Output the [x, y] coordinate of the center of the cell containing the given text.  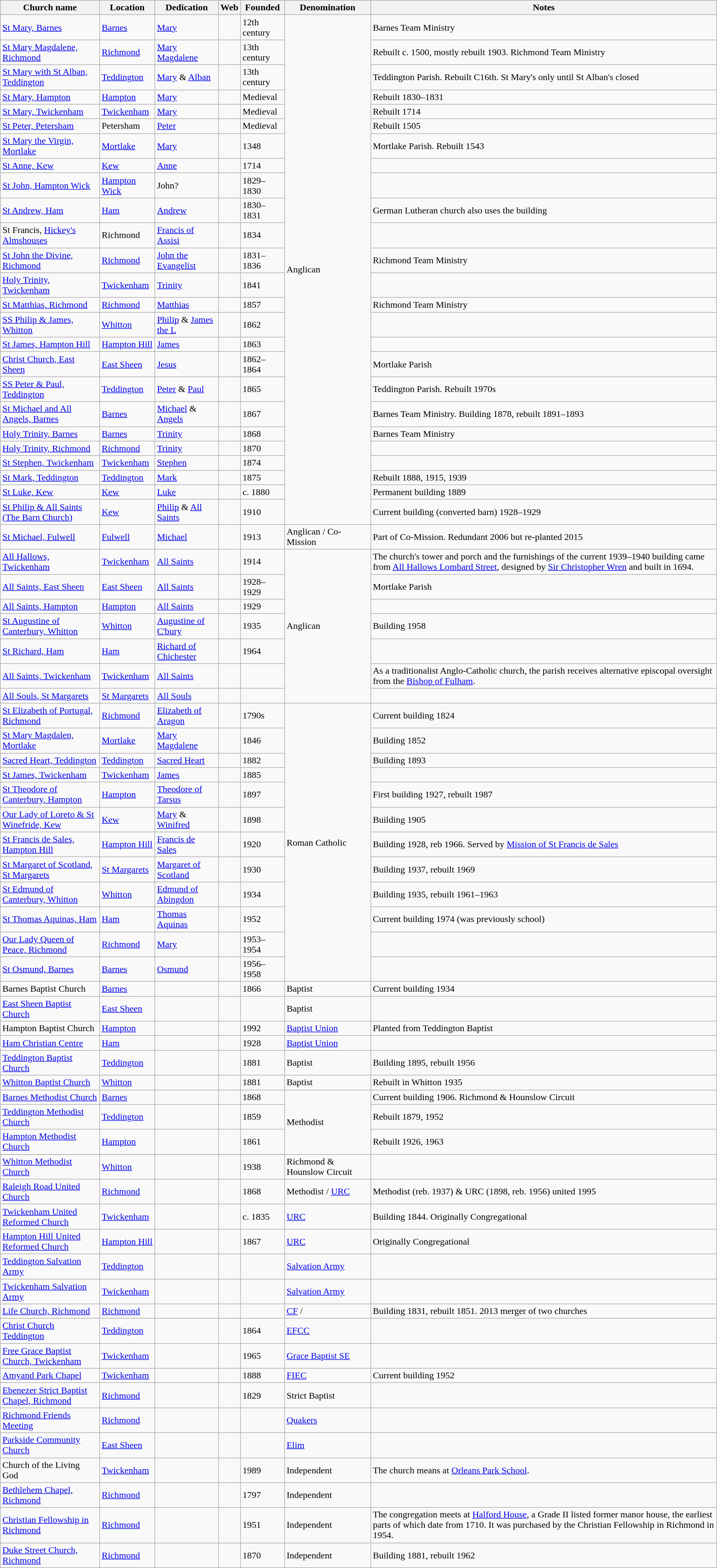
Christ Church, East Sheen [50, 364]
Christ Church Teddington [50, 1331]
Whitton Baptist Church [50, 1083]
Ham Christian Centre [50, 1043]
1790s [263, 716]
SS Philip & James, Whitton [50, 325]
Ebenezer Strict Baptist Chapel, Richmond [50, 1396]
St James, Hampton Hill [50, 344]
Richmond Friends Meeting [50, 1420]
Methodist [328, 1122]
1841 [263, 285]
Teddington Salvation Army [50, 1266]
St Anne, Kew [50, 166]
Building 1895, rebuilt 1956 [544, 1063]
St Andrew, Ham [50, 210]
1861 [263, 1142]
1928 [263, 1043]
Current building 1906. Richmond & Hounslow Circuit [544, 1097]
All Souls [187, 696]
Richmond & Hounslow Circuit [328, 1166]
Mark [187, 477]
Current building 1952 [544, 1376]
1829–1830 [263, 185]
St Luke, Kew [50, 492]
German Lutheran church also uses the building [544, 210]
Building 1844. Originally Congregational [544, 1216]
Rebuilt 1714 [544, 112]
Building 1852 [544, 740]
Building 1935, rebuilt 1961–1963 [544, 894]
St Philip & All Saints (The Barn Church) [50, 512]
Current building 1974 (was previously school) [544, 919]
East Sheen Baptist Church [50, 1009]
CF / [328, 1311]
Teddington Baptist Church [50, 1063]
St Mary Magdalene, Richmond [50, 52]
Methodist / URC [328, 1192]
Methodist (reb. 1937) & URC (1898, reb. 1956) united 1995 [544, 1192]
Church of the Living God [50, 1470]
1888 [263, 1376]
Barnes Team Ministry. Building 1878, rebuilt 1891–1893 [544, 414]
John the Evangelist [187, 260]
1929 [263, 607]
1898 [263, 819]
Roman Catholic [328, 842]
1897 [263, 795]
Building 1937, rebuilt 1969 [544, 869]
All Saints, East Sheen [50, 586]
As a traditionalist Anglo-Catholic church, the parish receives alternative episcopal oversight from the Bishop of Fulham. [544, 676]
St John, Hampton Wick [50, 185]
Fulwell [127, 536]
St Stephen, Twickenham [50, 463]
St John the Divine, Richmond [50, 260]
Building 1905 [544, 819]
Sacred Heart [187, 760]
All Hallows, Twickenham [50, 562]
St Richard, Ham [50, 651]
1864 [263, 1331]
Teddington Parish. Rebuilt C16th. St Mary's only until St Alban's closed [544, 77]
Denomination [328, 8]
1866 [263, 989]
1989 [263, 1470]
1714 [263, 166]
Edmund of Abingdon [187, 894]
Theodore of Tarsus [187, 795]
Part of Co-Mission. Redundant 2006 but re-planted 2015 [544, 536]
Teddington Methodist Church [50, 1117]
Planted from Teddington Baptist [544, 1028]
Hampton Baptist Church [50, 1028]
EFCC [328, 1331]
St Margaret of Scotland, St Margarets [50, 869]
Richard of Chichester [187, 651]
Rebuilt 1926, 1963 [544, 1142]
All Souls, St Margarets [50, 696]
St Theodore of Canterbury, Hampton [50, 795]
Current building (converted barn) 1928–1929 [544, 512]
1862–1864 [263, 364]
1830–1831 [263, 210]
Christian Fellowship in Richmond [50, 1525]
St Mary, Barnes [50, 28]
Strict Baptist [328, 1396]
Founded [263, 8]
1882 [263, 760]
1992 [263, 1028]
Building 1893 [544, 760]
1885 [263, 775]
Dedication [187, 8]
Philip & All Saints [187, 512]
St Michael, Fulwell [50, 536]
Raleigh Road United Church [50, 1192]
1930 [263, 869]
1935 [263, 626]
Francis de Sales [187, 845]
St Thomas Aquinas, Ham [50, 919]
Web [229, 8]
Barnes Baptist Church [50, 989]
1829 [263, 1396]
Current building 1824 [544, 716]
1831–1836 [263, 260]
St Elizabeth of Portugal, Richmond [50, 716]
1953–1954 [263, 944]
St Mary, Hampton [50, 97]
Hampton Hill United Reformed Church [50, 1242]
Luke [187, 492]
Bethlehem Chapel, Richmond [50, 1495]
1913 [263, 536]
Grace Baptist SE [328, 1356]
1862 [263, 325]
Sacred Heart, Teddington [50, 760]
Current building 1934 [544, 989]
Jesus [187, 364]
Rebuilt 1505 [544, 126]
1934 [263, 894]
Duke Street Church, Richmond [50, 1555]
Matthias [187, 305]
Margaret of Scotland [187, 869]
All Saints, Twickenham [50, 676]
St Mark, Teddington [50, 477]
Parkside Community Church [50, 1445]
1865 [263, 389]
Quakers [328, 1420]
Holy Trinity, Twickenham [50, 285]
Rebuilt in Whitton 1935 [544, 1083]
St Matthias, Richmond [50, 305]
St Osmund, Barnes [50, 969]
Notes [544, 8]
1797 [263, 1495]
St Michael and All Angels, Barnes [50, 414]
c. 1880 [263, 492]
Elim [328, 1445]
Osmund [187, 969]
Rebuilt 1888, 1915, 1939 [544, 477]
1863 [263, 344]
St Mary, Twickenham [50, 112]
The church means at Orleans Park School. [544, 1470]
1920 [263, 845]
c. 1835 [263, 1216]
Michael & Angels [187, 414]
Permanent building 1889 [544, 492]
Andrew [187, 210]
Mary & Alban [187, 77]
Anne [187, 166]
Thomas Aquinas [187, 919]
Twickenham Salvation Army [50, 1291]
Rebuilt 1830–1831 [544, 97]
Mortlake Parish. Rebuilt 1543 [544, 146]
1348 [263, 146]
St Peter, Petersham [50, 126]
Stephen [187, 463]
Philip & James the L [187, 325]
First building 1927, rebuilt 1987 [544, 795]
St Mary Magdalen, Mortlake [50, 740]
1857 [263, 305]
Anglican / Co-Mission [328, 536]
Rebuilt c. 1500, mostly rebuilt 1903. Richmond Team Ministry [544, 52]
Building 1958 [544, 626]
1874 [263, 463]
Amyand Park Chapel [50, 1376]
Peter [187, 126]
St Mary with St Alban, Teddington [50, 77]
St Edmund of Canterbury, Whitton [50, 894]
Free Grace Baptist Church, Twickenham [50, 1356]
Building 1831, rebuilt 1851. 2013 merger of two churches [544, 1311]
Whitton Methodist Church [50, 1166]
Holy Trinity, Barnes [50, 434]
1938 [263, 1166]
Francis of Assisi [187, 235]
Mary & Winifred [187, 819]
Church name [50, 8]
1952 [263, 919]
Building 1928, reb 1966. Served by Mission of St Francis de Sales [544, 845]
Barnes Methodist Church [50, 1097]
John? [187, 185]
Hampton Methodist Church [50, 1142]
St Augustine of Canterbury, Whitton [50, 626]
1964 [263, 651]
Peter & Paul [187, 389]
St Francis de Sales, Hampton Hill [50, 845]
1846 [263, 740]
Our Lady of Loreto & St Winefride, Kew [50, 819]
1859 [263, 1117]
1928–1929 [263, 586]
SS Peter & Paul, Teddington [50, 389]
Elizabeth of Aragon [187, 716]
Augustine of C'bury [187, 626]
St Francis, Hickey's Almshouses [50, 235]
FIEC [328, 1376]
Originally Congregational [544, 1242]
Teddington Parish. Rebuilt 1970s [544, 389]
Twickenham United Reformed Church [50, 1216]
Petersham [127, 126]
Hampton Wick [127, 185]
1910 [263, 512]
Rebuilt 1879, 1952 [544, 1117]
Building 1881, rebuilt 1962 [544, 1555]
All Saints, Hampton [50, 607]
St Mary the Virgin, Mortlake [50, 146]
St James, Twickenham [50, 775]
1965 [263, 1356]
1956–1958 [263, 969]
Our Lady Queen of Peace, Richmond [50, 944]
Life Church, Richmond [50, 1311]
1875 [263, 477]
1914 [263, 562]
1951 [263, 1525]
Michael [187, 536]
1834 [263, 235]
Holy Trinity, Richmond [50, 448]
12th century [263, 28]
Location [127, 8]
